Identify which cell holds the provided text, then report its [X, Y] central coordinate. 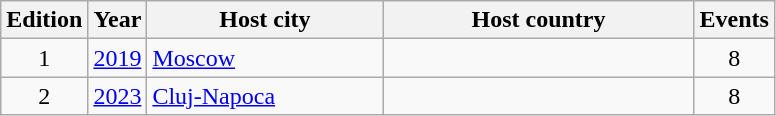
Year [118, 20]
Cluj-Napoca [265, 96]
2 [44, 96]
2023 [118, 96]
Edition [44, 20]
Host country [538, 20]
2019 [118, 58]
Host city [265, 20]
1 [44, 58]
Moscow [265, 58]
Events [734, 20]
